Identify which cell holds the provided text, then report its [X, Y] central coordinate. 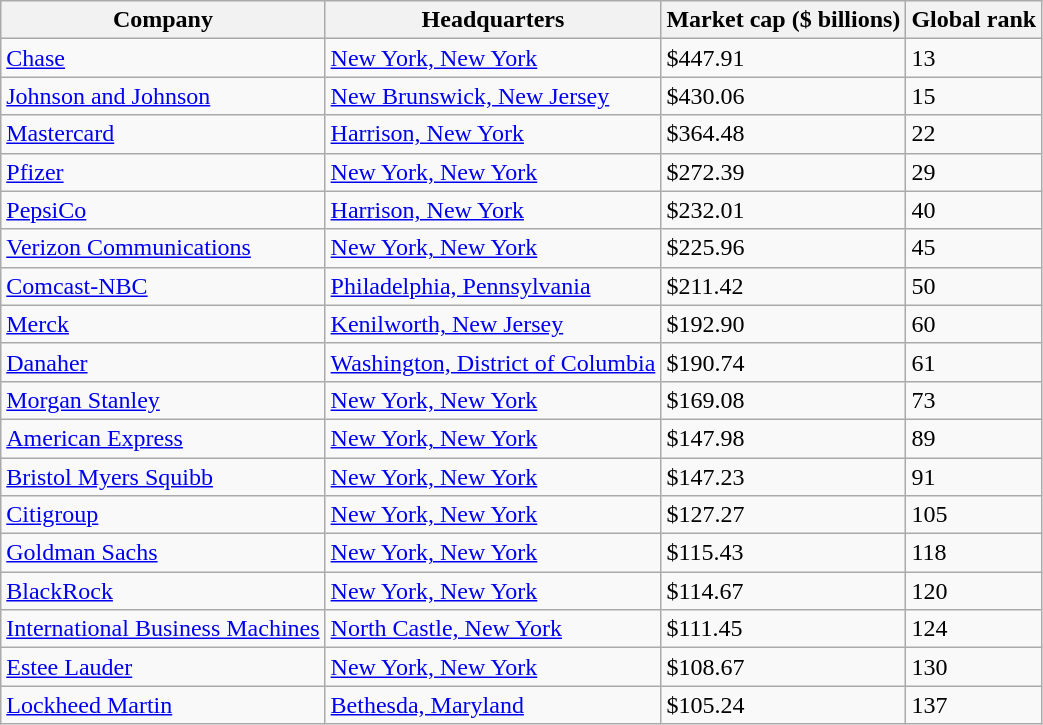
91 [974, 477]
Bristol Myers Squibb [163, 477]
$211.42 [784, 286]
Bethesda, Maryland [493, 705]
Headquarters [493, 20]
Pfizer [163, 172]
Chase [163, 58]
$364.48 [784, 134]
$114.67 [784, 591]
BlackRock [163, 591]
Lockheed Martin [163, 705]
Comcast-NBC [163, 286]
$190.74 [784, 362]
130 [974, 667]
45 [974, 248]
15 [974, 96]
$127.27 [784, 515]
137 [974, 705]
Market cap ($ billions) [784, 20]
118 [974, 553]
Global rank [974, 20]
Philadelphia, Pennsylvania [493, 286]
29 [974, 172]
Washington, District of Columbia [493, 362]
Merck [163, 324]
$108.67 [784, 667]
$115.43 [784, 553]
$169.08 [784, 400]
$272.39 [784, 172]
PepsiCo [163, 210]
American Express [163, 438]
$192.90 [784, 324]
$147.23 [784, 477]
$105.24 [784, 705]
61 [974, 362]
$430.06 [784, 96]
$225.96 [784, 248]
$111.45 [784, 629]
Johnson and Johnson [163, 96]
Kenilworth, New Jersey [493, 324]
73 [974, 400]
International Business Machines [163, 629]
$147.98 [784, 438]
Company [163, 20]
89 [974, 438]
Verizon Communications [163, 248]
105 [974, 515]
Citigroup [163, 515]
North Castle, New York [493, 629]
New Brunswick, New Jersey [493, 96]
Mastercard [163, 134]
Morgan Stanley [163, 400]
22 [974, 134]
$447.91 [784, 58]
60 [974, 324]
120 [974, 591]
50 [974, 286]
124 [974, 629]
40 [974, 210]
Goldman Sachs [163, 553]
Danaher [163, 362]
$232.01 [784, 210]
Estee Lauder [163, 667]
13 [974, 58]
